Capture the cell that displays the provided text and extract its (x, y) central coordinate. 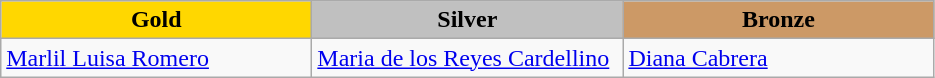
Maria de los Reyes Cardellino (468, 58)
Diana Cabrera (778, 58)
Marlil Luisa Romero (156, 58)
Gold (156, 20)
Bronze (778, 20)
Silver (468, 20)
